Output the [X, Y] coordinate of the center of the cell containing the given text.  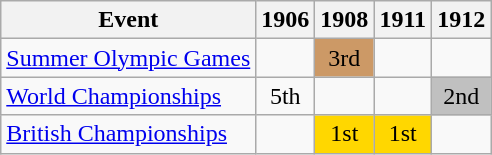
3rd [344, 58]
2nd [462, 96]
1906 [286, 20]
British Championships [128, 134]
Event [128, 20]
World Championships [128, 96]
Summer Olympic Games [128, 58]
1908 [344, 20]
5th [286, 96]
1911 [403, 20]
1912 [462, 20]
